Find where the given text appears and provide that cell's center as (X, Y) coordinate. 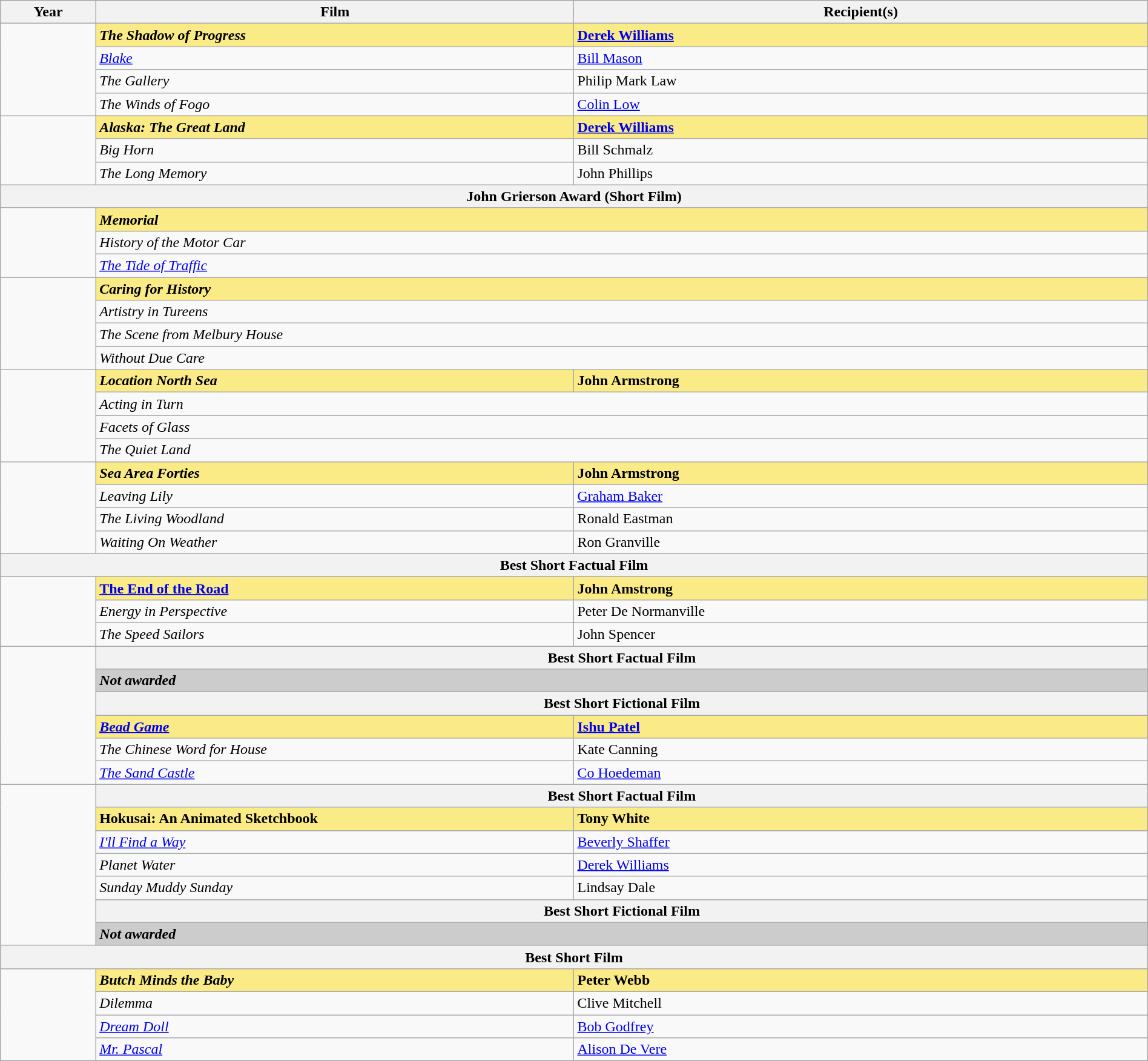
The Gallery (335, 81)
John Phillips (861, 173)
The Tide of Traffic (622, 265)
Without Due Care (622, 358)
The Long Memory (335, 173)
Butch Minds the Baby (335, 980)
Tony White (861, 819)
Hokusai: An Animated Sketchbook (335, 819)
Caring for History (622, 289)
Facets of Glass (622, 427)
The Quiet Land (622, 450)
Ron Granville (861, 542)
Lindsay Dale (861, 888)
Planet Water (335, 865)
Bill Schmalz (861, 150)
Big Horn (335, 150)
John Amstrong (861, 588)
Bill Mason (861, 58)
Leaving Lily (335, 496)
Acting in Turn (622, 404)
Sunday Muddy Sunday (335, 888)
Graham Baker (861, 496)
Alaska: The Great Land (335, 127)
Energy in Perspective (335, 611)
The Winds of Fogo (335, 104)
Dream Doll (335, 1026)
Waiting On Weather (335, 542)
Clive Mitchell (861, 1003)
Beverly Shaffer (861, 842)
John Grierson Award (Short Film) (574, 196)
Artistry in Tureens (622, 312)
Bead Game (335, 727)
The End of the Road (335, 588)
Memorial (622, 219)
Ronald Eastman (861, 519)
Ishu Patel (861, 727)
The Chinese Word for House (335, 750)
The Shadow of Progress (335, 35)
Colin Low (861, 104)
Co Hoedeman (861, 773)
History of the Motor Car (622, 242)
Location North Sea (335, 381)
Philip Mark Law (861, 81)
The Sand Castle (335, 773)
The Scene from Melbury House (622, 335)
Dilemma (335, 1003)
Kate Canning (861, 750)
Recipient(s) (861, 12)
Alison De Vere (861, 1049)
Peter Webb (861, 980)
Best Short Film (574, 957)
I'll Find a Way (335, 842)
Peter De Normanville (861, 611)
Blake (335, 58)
The Speed Sailors (335, 634)
Sea Area Forties (335, 473)
Film (335, 12)
Mr. Pascal (335, 1049)
Bob Godfrey (861, 1026)
The Living Woodland (335, 519)
Year (48, 12)
John Spencer (861, 634)
